Capture the cell that displays the provided text and extract its [x, y] central coordinate. 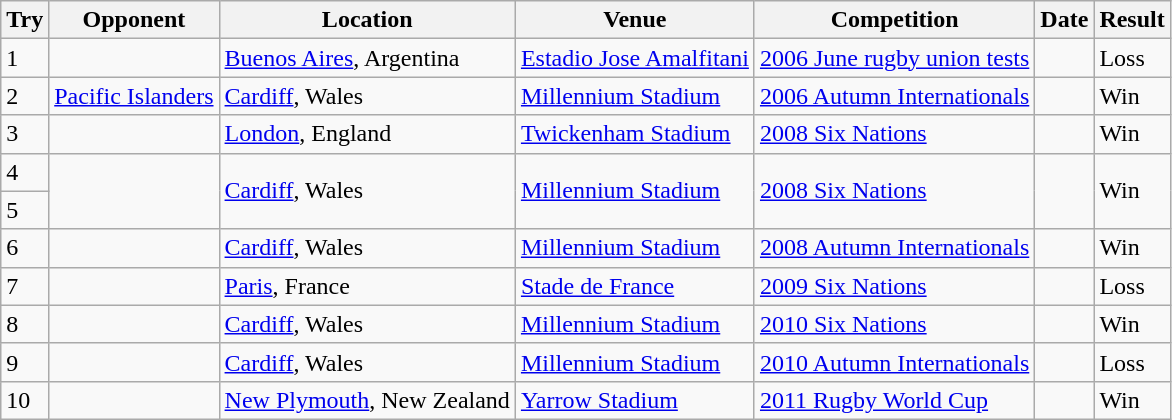
1 [25, 58]
Competition [894, 20]
London, England [367, 134]
2 [25, 96]
Date [1064, 20]
3 [25, 134]
2010 Six Nations [894, 324]
2008 Autumn Internationals [894, 248]
10 [25, 400]
4 [25, 172]
Venue [634, 20]
Pacific Islanders [134, 96]
8 [25, 324]
Try [25, 20]
Opponent [134, 20]
Estadio Jose Amalfitani [634, 58]
Paris, France [367, 286]
Buenos Aires, Argentina [367, 58]
2010 Autumn Internationals [894, 362]
Location [367, 20]
5 [25, 210]
7 [25, 286]
6 [25, 248]
Yarrow Stadium [634, 400]
9 [25, 362]
Stade de France [634, 286]
Twickenham Stadium [634, 134]
2006 Autumn Internationals [894, 96]
New Plymouth, New Zealand [367, 400]
2011 Rugby World Cup [894, 400]
2006 June rugby union tests [894, 58]
2009 Six Nations [894, 286]
Result [1132, 20]
